For the text-containing cell, return its midpoint in (X, Y) coordinate format. 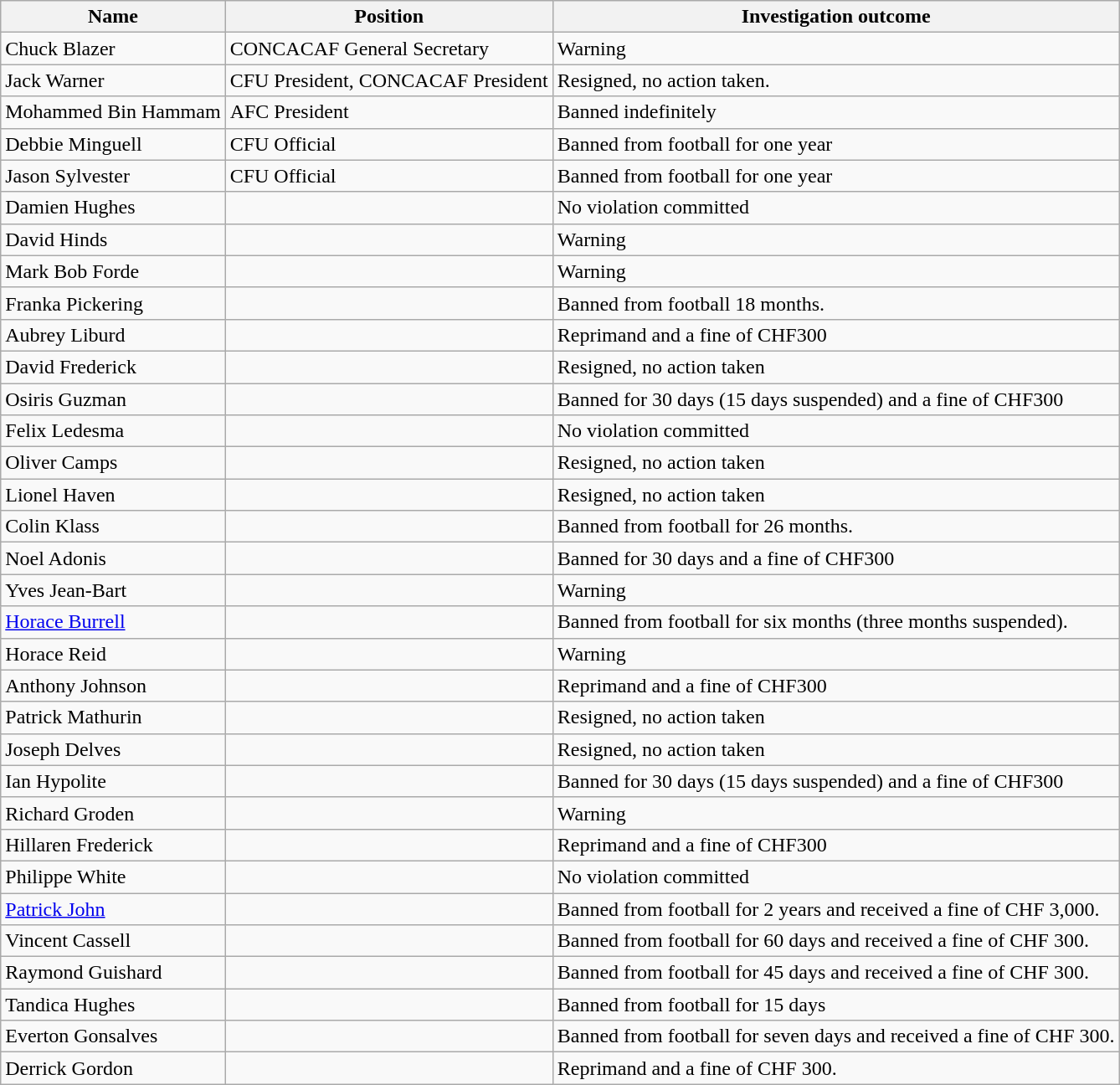
Ian Hypolite (113, 781)
Banned from football for 45 days and received a fine of CHF 300. (835, 973)
Noel Adonis (113, 558)
Banned from football for six months (three months suspended). (835, 622)
Resigned, no action taken. (835, 80)
Hillaren Frederick (113, 845)
Tandica Hughes (113, 1005)
Yves Jean-Bart (113, 590)
Mark Bob Forde (113, 271)
CONCACAF General Secretary (388, 49)
Mohammed Bin Hammam (113, 112)
CFU President, CONCACAF President (388, 80)
Colin Klass (113, 527)
Joseph Delves (113, 749)
David Frederick (113, 367)
Banned from football for 26 months. (835, 527)
Position (388, 17)
Horace Burrell (113, 622)
Vincent Cassell (113, 941)
Franka Pickering (113, 303)
Felix Ledesma (113, 431)
Anthony Johnson (113, 686)
Reprimand and a fine of CHF 300. (835, 1068)
Debbie Minguell (113, 144)
Chuck Blazer (113, 49)
Banned from football for 15 days (835, 1005)
Jason Sylvester (113, 176)
Derrick Gordon (113, 1068)
Damien Hughes (113, 208)
Osiris Guzman (113, 399)
Philippe White (113, 877)
Investigation outcome (835, 17)
Patrick John (113, 908)
Raymond Guishard (113, 973)
AFC President (388, 112)
Name (113, 17)
David Hinds (113, 239)
Horace Reid (113, 654)
Banned from football 18 months. (835, 303)
Banned from football for 2 years and received a fine of CHF 3,000. (835, 908)
Richard Groden (113, 813)
Banned for 30 days and a fine of CHF300 (835, 558)
Everton Gonsalves (113, 1036)
Banned indefinitely (835, 112)
Lionel Haven (113, 495)
Banned from football for 60 days and received a fine of CHF 300. (835, 941)
Oliver Camps (113, 463)
Aubrey Liburd (113, 335)
Banned from football for seven days and received a fine of CHF 300. (835, 1036)
Jack Warner (113, 80)
Patrick Mathurin (113, 717)
